Identify which cell holds the provided text, then report its (x, y) central coordinate. 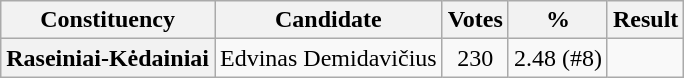
Votes (475, 20)
2.48 (#8) (558, 58)
Result (645, 20)
% (558, 20)
Constituency (108, 20)
230 (475, 58)
Candidate (328, 20)
Raseiniai-Kėdainiai (108, 58)
Edvinas Demidavičius (328, 58)
